Output the [X, Y] coordinate of the center of the cell containing the given text.  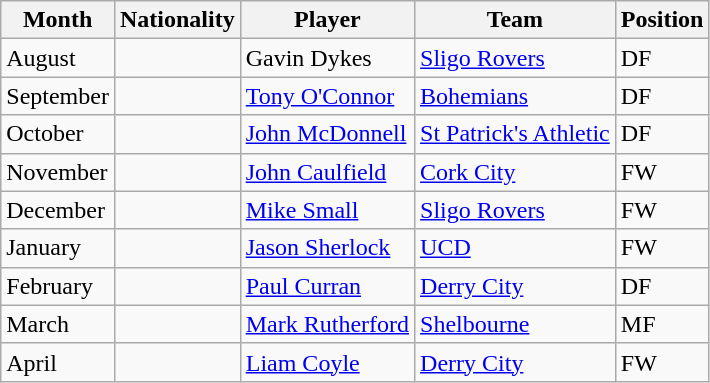
Tony O'Connor [327, 96]
UCD [516, 248]
John McDonnell [327, 134]
Position [662, 20]
Mark Rutherford [327, 324]
Mike Small [327, 210]
Jason Sherlock [327, 248]
March [58, 324]
October [58, 134]
September [58, 96]
August [58, 58]
MF [662, 324]
John Caulfield [327, 172]
Month [58, 20]
St Patrick's Athletic [516, 134]
November [58, 172]
Team [516, 20]
January [58, 248]
Nationality [177, 20]
December [58, 210]
Gavin Dykes [327, 58]
Player [327, 20]
Bohemians [516, 96]
April [58, 362]
Shelbourne [516, 324]
February [58, 286]
Liam Coyle [327, 362]
Paul Curran [327, 286]
Cork City [516, 172]
